From the cell containing the given text, extract its center point as [X, Y] coordinate. 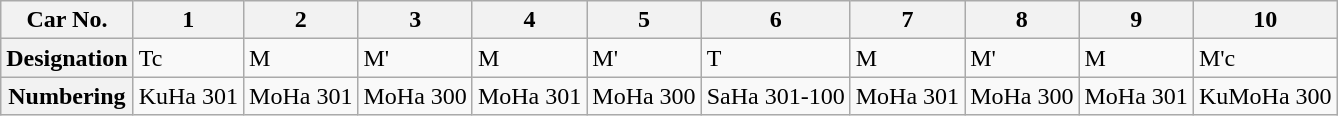
5 [644, 20]
Designation [67, 58]
2 [301, 20]
Numbering [67, 96]
6 [776, 20]
9 [1136, 20]
Tc [188, 58]
4 [529, 20]
10 [1265, 20]
KuHa 301 [188, 96]
8 [1022, 20]
Car No. [67, 20]
3 [415, 20]
SaHa 301-100 [776, 96]
7 [907, 20]
1 [188, 20]
KuMoHa 300 [1265, 96]
T [776, 58]
M'c [1265, 58]
